Pinpoint the cell where the given text exists, returning its (X, Y) midpoint coordinate. 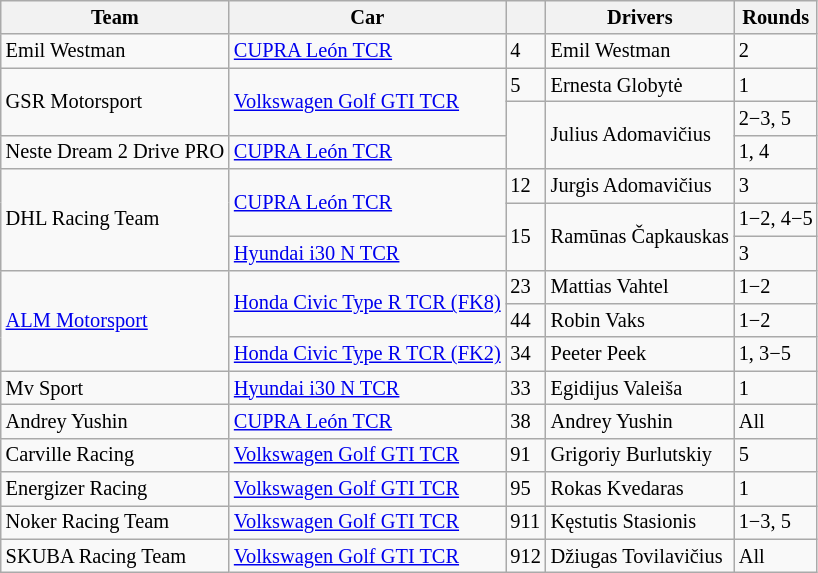
Ramūnas Čapkauskas (640, 236)
Neste Dream 2 Drive PRO (115, 152)
15 (526, 236)
Mattias Vahtel (640, 287)
1−2, 4−5 (776, 219)
912 (526, 556)
Carville Racing (115, 455)
Car (368, 17)
91 (526, 455)
Ernesta Globytė (640, 85)
Energizer Racing (115, 489)
Egidijus Valeiša (640, 388)
1, 4 (776, 152)
44 (526, 320)
Noker Racing Team (115, 522)
Džiugas Tovilavičius (640, 556)
DHL Racing Team (115, 220)
SKUBA Racing Team (115, 556)
Julius Adomavičius (640, 134)
34 (526, 354)
Mv Sport (115, 388)
4 (526, 51)
Rounds (776, 17)
GSR Motorsport (115, 102)
2−3, 5 (776, 118)
Grigoriy Burlutskiy (640, 455)
1−3, 5 (776, 522)
Robin Vaks (640, 320)
Team (115, 17)
Drivers (640, 17)
23 (526, 287)
2 (776, 51)
33 (526, 388)
ALM Motorsport (115, 320)
Rokas Kvedaras (640, 489)
1, 3−5 (776, 354)
Jurgis Adomavičius (640, 186)
38 (526, 421)
Honda Civic Type R TCR (FK2) (368, 354)
Kęstutis Stasionis (640, 522)
95 (526, 489)
Peeter Peek (640, 354)
Honda Civic Type R TCR (FK8) (368, 304)
911 (526, 522)
12 (526, 186)
